From the cell containing the given text, extract its center point as (X, Y) coordinate. 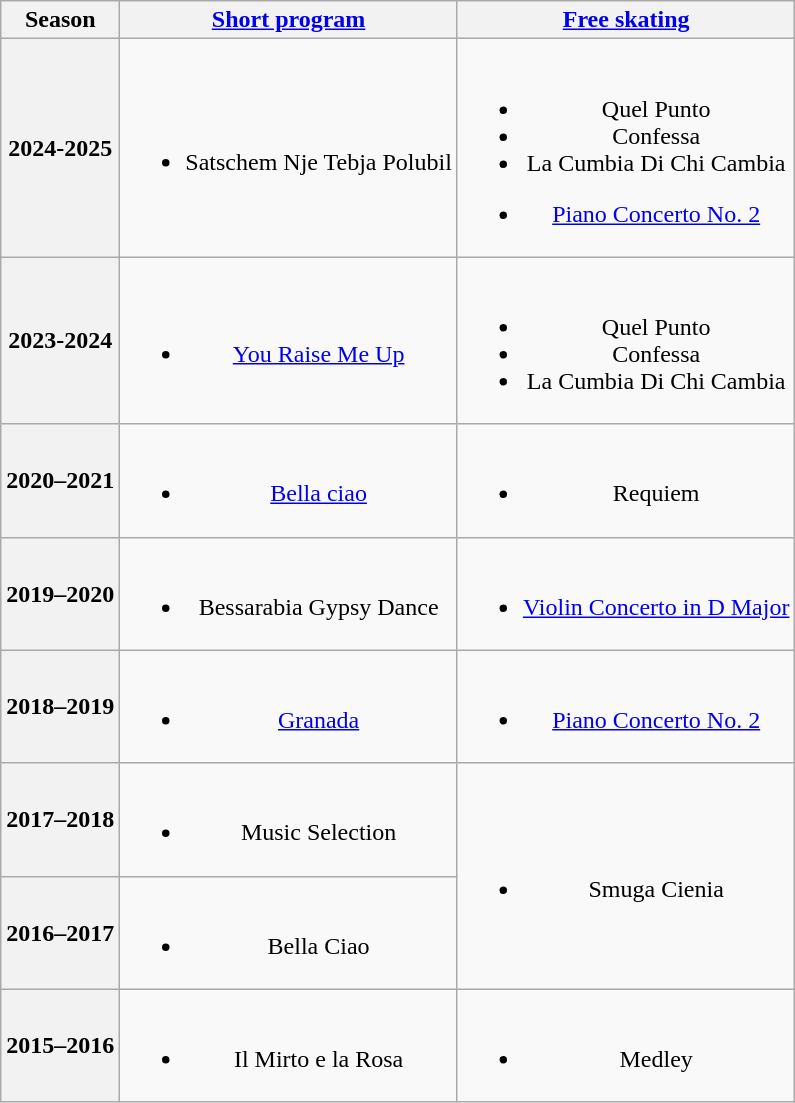
Piano Concerto No. 2 (626, 706)
2017–2018 (60, 820)
2019–2020 (60, 594)
Satschem Nje Tebja Polubil (289, 148)
You Raise Me Up (289, 340)
Medley (626, 1046)
Violin Concerto in D Major (626, 594)
2024-2025 (60, 148)
2018–2019 (60, 706)
Granada (289, 706)
Smuga Cienia (626, 876)
Season (60, 20)
Bella Ciao (289, 932)
Quel PuntoConfessaLa Cumbia Di Chi Cambia (626, 340)
Free skating (626, 20)
Music Selection (289, 820)
Bessarabia Gypsy Dance (289, 594)
Quel PuntoConfessaLa Cumbia Di Chi Cambia Piano Concerto No. 2 (626, 148)
Bella ciao (289, 480)
Short program (289, 20)
2020–2021 (60, 480)
2015–2016 (60, 1046)
2023-2024 (60, 340)
Il Mirto e la Rosa (289, 1046)
2016–2017 (60, 932)
Requiem (626, 480)
